Scan for the cell matching the given text and deliver its [X, Y] coordinate at center. 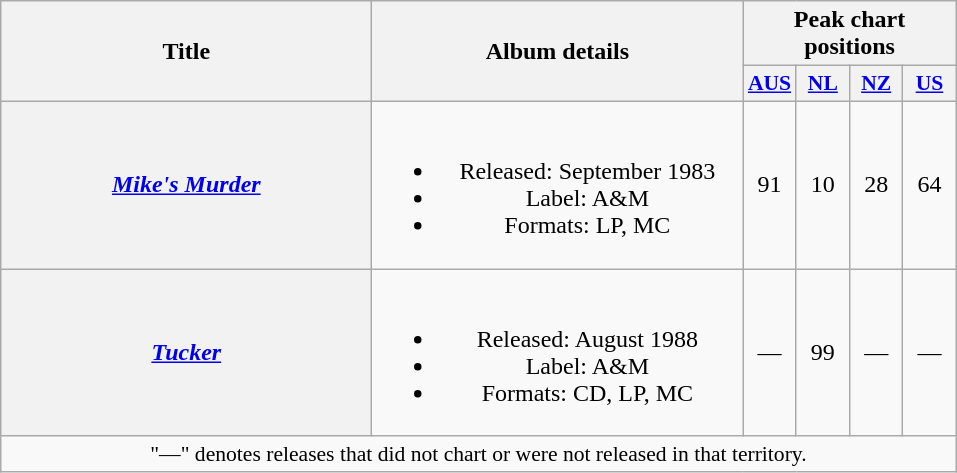
91 [770, 184]
10 [822, 184]
NZ [876, 84]
"—" denotes releases that did not chart or were not released in that territory. [478, 454]
64 [930, 184]
Released: August 1988Label: A&MFormats: CD, LP, MC [558, 352]
Album details [558, 52]
28 [876, 184]
US [930, 84]
99 [822, 352]
Mike's Murder [186, 184]
Title [186, 52]
AUS [770, 84]
Released: September 1983Label: A&MFormats: LP, MC [558, 184]
NL [822, 84]
Tucker [186, 352]
Peak chart positions [850, 34]
